Locate the cell with the specified text and output its [x, y] center coordinate. 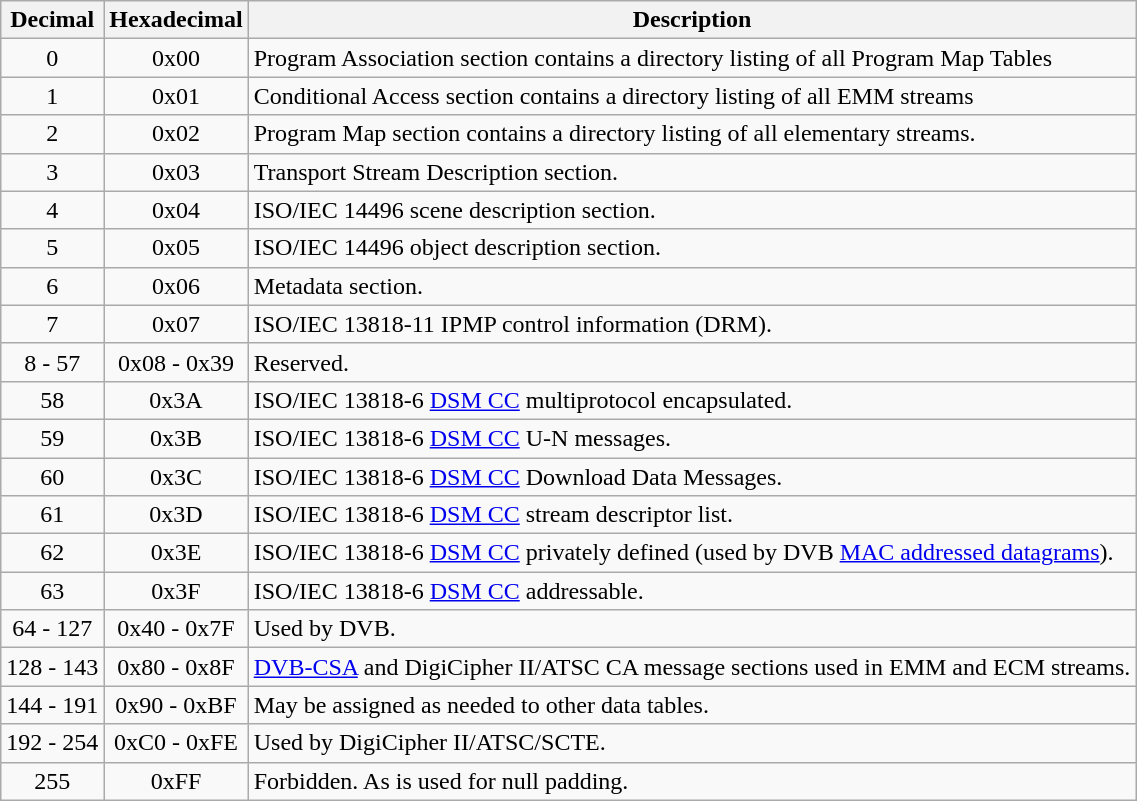
ISO/IEC 13818-6 DSM CC addressable. [692, 591]
ISO/IEC 13818-6 DSM CC Download Data Messages. [692, 477]
0x3A [176, 400]
0x01 [176, 96]
Forbidden. As is used for null padding. [692, 781]
4 [52, 210]
62 [52, 553]
64 - 127 [52, 629]
128 - 143 [52, 667]
3 [52, 172]
61 [52, 515]
0x3B [176, 438]
Hexadecimal [176, 20]
0x05 [176, 248]
Used by DigiCipher II/ATSC/SCTE. [692, 743]
Decimal [52, 20]
0x90 - 0xBF [176, 705]
0x02 [176, 134]
ISO/IEC 13818-6 DSM CC privately defined (used by DVB MAC addressed datagrams). [692, 553]
0x3E [176, 553]
Program Association section contains a directory listing of all Program Map Tables [692, 58]
May be assigned as needed to other data tables. [692, 705]
6 [52, 286]
0 [52, 58]
0x08 - 0x39 [176, 362]
ISO/IEC 14496 object description section. [692, 248]
59 [52, 438]
0x07 [176, 324]
0x00 [176, 58]
0x03 [176, 172]
0xC0 - 0xFE [176, 743]
Program Map section contains a directory listing of all elementary streams. [692, 134]
ISO/IEC 13818-6 DSM CC stream descriptor list. [692, 515]
0x40 - 0x7F [176, 629]
DVB-CSA and DigiCipher II/ATSC CA message sections used in EMM and ECM streams. [692, 667]
0xFF [176, 781]
7 [52, 324]
ISO/IEC 13818-6 DSM CC multiprotocol encapsulated. [692, 400]
8 - 57 [52, 362]
5 [52, 248]
144 - 191 [52, 705]
255 [52, 781]
Used by DVB. [692, 629]
58 [52, 400]
Reserved. [692, 362]
0x3D [176, 515]
0x80 - 0x8F [176, 667]
ISO/IEC 14496 scene description section. [692, 210]
Metadata section. [692, 286]
60 [52, 477]
192 - 254 [52, 743]
Transport Stream Description section. [692, 172]
0x04 [176, 210]
63 [52, 591]
1 [52, 96]
2 [52, 134]
0x3C [176, 477]
Description [692, 20]
ISO/IEC 13818-11 IPMP control information (DRM). [692, 324]
ISO/IEC 13818-6 DSM CC U-N messages. [692, 438]
Conditional Access section contains a directory listing of all EMM streams [692, 96]
0x3F [176, 591]
0x06 [176, 286]
